Return [X, Y] of the center of cell containing provided text 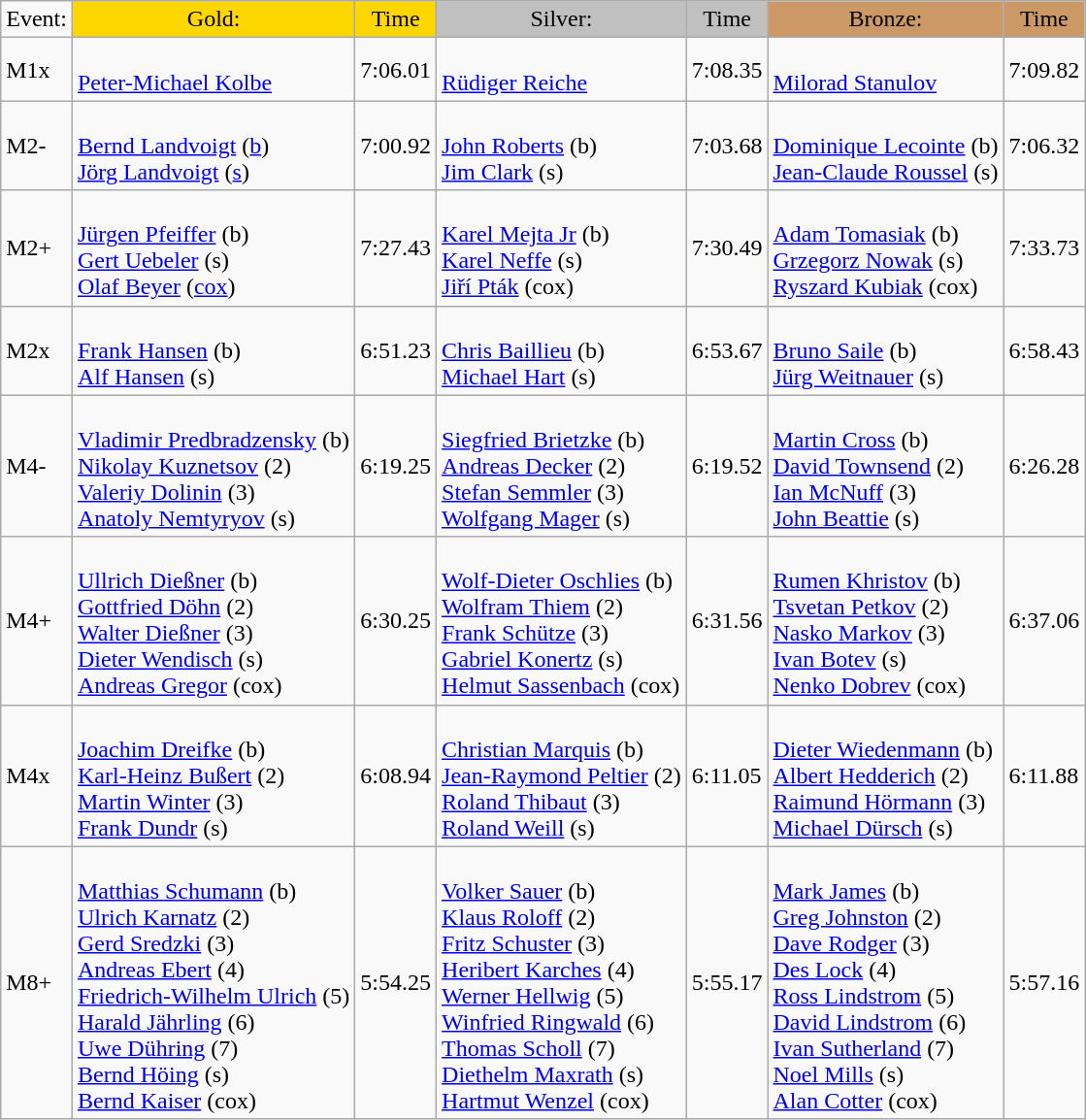
7:33.73 [1044, 248]
M2x [37, 350]
Bernd Landvoigt (b) Jörg Landvoigt (s) [214, 146]
Vladimir Predbradzensky (b) Nikolay Kuznetsov (2) Valeriy Dolinin (3) Anatoly Nemtyryov (s) [214, 466]
Bruno Saile (b) Jürg Weitnauer (s) [885, 350]
Dieter Wiedenmann (b) Albert Hedderich (2) Raimund Hörmann (3) Michael Dürsch (s) [885, 775]
M1x [37, 70]
6:30.25 [396, 621]
7:09.82 [1044, 70]
7:06.32 [1044, 146]
Rumen Khristov (b) Tsvetan Petkov (2) Nasko Markov (3) Ivan Botev (s) Nenko Dobrev (cox) [885, 621]
6:11.88 [1044, 775]
6:19.25 [396, 466]
John Roberts (b) Jim Clark (s) [562, 146]
5:57.16 [1044, 982]
7:00.92 [396, 146]
6:58.43 [1044, 350]
7:30.49 [727, 248]
Dominique Lecointe (b) Jean-Claude Roussel (s) [885, 146]
6:31.56 [727, 621]
Christian Marquis (b) Jean-Raymond Peltier (2) Roland Thibaut (3) Roland Weill (s) [562, 775]
7:03.68 [727, 146]
M8+ [37, 982]
M4+ [37, 621]
Milorad Stanulov [885, 70]
M4- [37, 466]
5:54.25 [396, 982]
Adam Tomasiak (b) Grzegorz Nowak (s) Ryszard Kubiak (cox) [885, 248]
Gold: [214, 19]
Joachim Dreifke (b) Karl-Heinz Bußert (2) Martin Winter (3) Frank Dundr (s) [214, 775]
Siegfried Brietzke (b) Andreas Decker (2) Stefan Semmler (3) Wolfgang Mager (s) [562, 466]
6:51.23 [396, 350]
Wolf-Dieter Oschlies (b) Wolfram Thiem (2) Frank Schütze (3)Gabriel Konertz (s)Helmut Sassenbach (cox) [562, 621]
Bronze: [885, 19]
Karel Mejta Jr (b) Karel Neffe (s) Jiří Pták (cox) [562, 248]
M2- [37, 146]
Frank Hansen (b) Alf Hansen (s) [214, 350]
M4x [37, 775]
6:37.06 [1044, 621]
6:53.67 [727, 350]
Silver: [562, 19]
6:19.52 [727, 466]
7:08.35 [727, 70]
M2+ [37, 248]
7:27.43 [396, 248]
Rüdiger Reiche [562, 70]
5:55.17 [727, 982]
Jürgen Pfeiffer (b) Gert Uebeler (s) Olaf Beyer (cox) [214, 248]
Chris Baillieu (b) Michael Hart (s) [562, 350]
7:06.01 [396, 70]
6:26.28 [1044, 466]
Martin Cross (b) David Townsend (2) Ian McNuff (3) John Beattie (s) [885, 466]
Ullrich Dießner (b) Gottfried Döhn (2) Walter Dießner (3) Dieter Wendisch (s) Andreas Gregor (cox) [214, 621]
6:11.05 [727, 775]
Peter-Michael Kolbe [214, 70]
Event: [37, 19]
6:08.94 [396, 775]
